Provide the (x, y) coordinate of the cell's center where the given text is located.  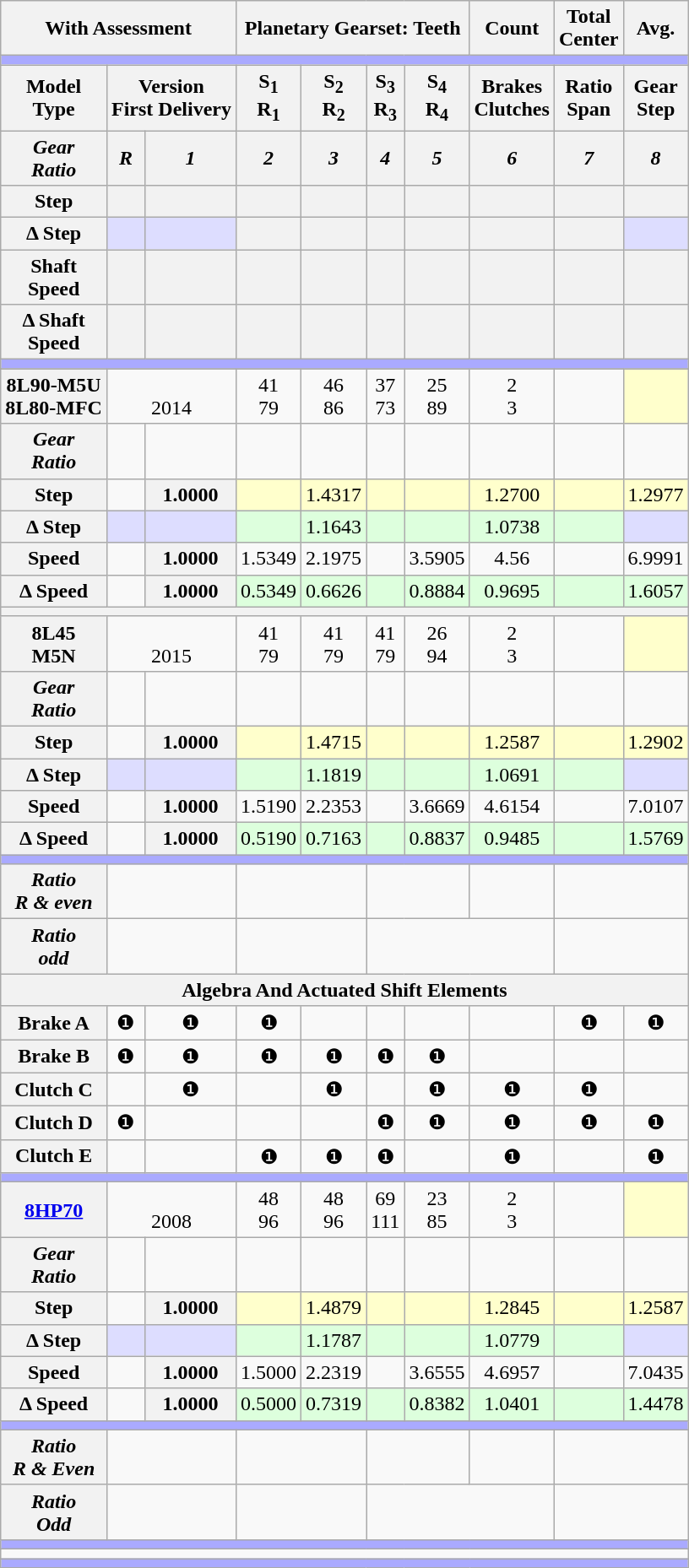
1.4317 (334, 495)
VersionFirst Delivery (171, 98)
1.4879 (334, 1308)
0.6626 (334, 591)
ShaftSpeed (54, 277)
4686 (334, 397)
Clutch C (54, 1089)
8 (655, 157)
1.2977 (655, 495)
7.0107 (655, 807)
S3R3 (385, 98)
RatioOdd (54, 1512)
5 (437, 157)
S4R4 (437, 98)
6 (512, 157)
1 (190, 157)
2015 (171, 643)
2008 (171, 1210)
0.5190 (269, 839)
1.1819 (334, 774)
Brake A (54, 1023)
2014 (171, 397)
1.1643 (334, 527)
BrakesClutches (512, 98)
RatioR & Even (54, 1457)
Brake B (54, 1057)
1.0691 (512, 774)
3.5905 (437, 559)
7 (589, 157)
ModelType (54, 98)
69111 (385, 1210)
Planetary Gearset: Teeth (352, 29)
RatioR & even (54, 891)
2.1975 (334, 559)
2385 (437, 1210)
4 (385, 157)
GearStep (655, 98)
1.5349 (269, 559)
0.5000 (269, 1404)
8L45M5N (54, 643)
0.7163 (334, 839)
0.5349 (269, 591)
1.5000 (269, 1372)
0.8837 (437, 839)
2.2353 (334, 807)
2 (269, 157)
1.5769 (655, 839)
8HP70 (54, 1210)
1.4715 (334, 742)
S1R1 (269, 98)
2.2319 (334, 1372)
3 (334, 157)
TotalCenter (589, 29)
Algebra And Actuated Shift Elements (344, 990)
0.8382 (437, 1404)
0.8884 (437, 591)
1.4478 (655, 1404)
R (125, 157)
8L90-M5U8L80-MFC (54, 397)
Avg. (655, 29)
Ratioodd (54, 947)
S2R2 (334, 98)
7.0435 (655, 1372)
1.6057 (655, 591)
2589 (437, 397)
4.6957 (512, 1372)
0.7319 (334, 1404)
1.2845 (512, 1308)
0.9485 (512, 839)
6.9991 (655, 559)
2694 (437, 643)
1.1787 (334, 1340)
3.6555 (437, 1372)
With Assessment (118, 29)
0.9695 (512, 591)
Count (512, 29)
1.0401 (512, 1404)
4.6154 (512, 807)
3773 (385, 397)
1.0779 (512, 1340)
Clutch E (54, 1156)
1.2700 (512, 495)
Clutch D (54, 1123)
1.2902 (655, 742)
Δ ShaftSpeed (54, 333)
RatioSpan (589, 98)
1.0738 (512, 527)
4.56 (512, 559)
3.6669 (437, 807)
1.5190 (269, 807)
